For the text-containing cell, return its midpoint in [X, Y] coordinate format. 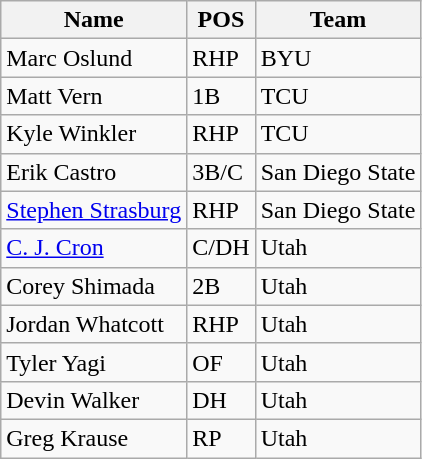
Devin Walker [94, 400]
Marc Oslund [94, 58]
Tyler Yagi [94, 362]
DH [221, 400]
Stephen Strasburg [94, 210]
Jordan Whatcott [94, 324]
3B/C [221, 172]
Team [338, 20]
POS [221, 20]
Corey Shimada [94, 286]
RP [221, 438]
Matt Vern [94, 96]
Erik Castro [94, 172]
C. J. Cron [94, 248]
OF [221, 362]
Greg Krause [94, 438]
1B [221, 96]
BYU [338, 58]
2B [221, 286]
C/DH [221, 248]
Kyle Winkler [94, 134]
Name [94, 20]
